Scan for the cell matching the given text and deliver its [X, Y] coordinate at center. 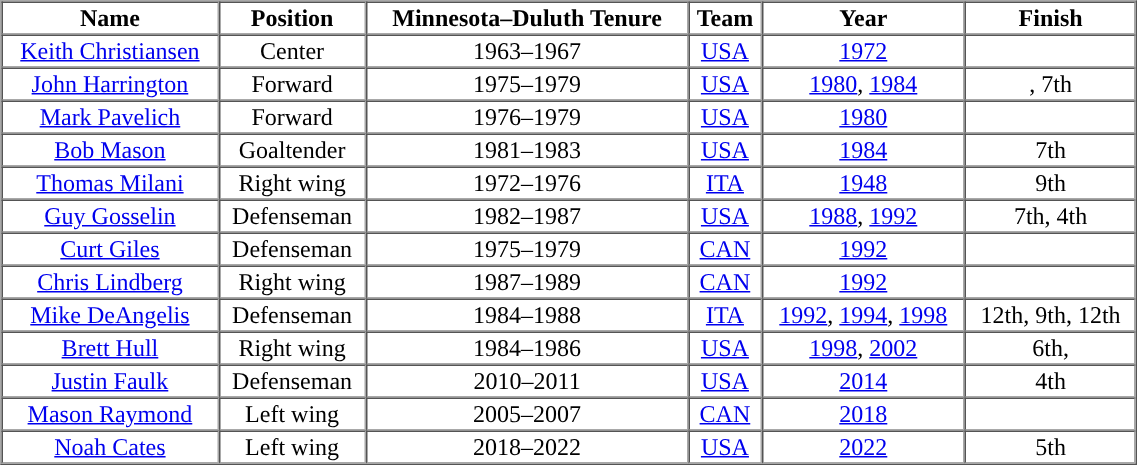
Name [110, 18]
Mason Raymond [110, 414]
6th, [1050, 348]
1980 [863, 116]
2010–2011 [528, 380]
John Harrington [110, 84]
Chris Lindberg [110, 282]
1972 [863, 50]
1948 [863, 182]
2018 [863, 414]
1987–1989 [528, 282]
Brett Hull [110, 348]
5th [1050, 446]
9th [1050, 182]
Center [292, 50]
Noah Cates [110, 446]
2022 [863, 446]
Year [863, 18]
1982–1987 [528, 216]
Team [724, 18]
1984–1986 [528, 348]
1976–1979 [528, 116]
2014 [863, 380]
1972–1976 [528, 182]
Finish [1050, 18]
Minnesota–Duluth Tenure [528, 18]
Keith Christiansen [110, 50]
Thomas Milani [110, 182]
1988, 1992 [863, 216]
Mark Pavelich [110, 116]
Mike DeAngelis [110, 314]
7th, 4th [1050, 216]
2018–2022 [528, 446]
Justin Faulk [110, 380]
Curt Giles [110, 248]
12th, 9th, 12th [1050, 314]
, 7th [1050, 84]
1963–1967 [528, 50]
1984 [863, 150]
1998, 2002 [863, 348]
Bob Mason [110, 150]
1981–1983 [528, 150]
1992, 1994, 1998 [863, 314]
Guy Gosselin [110, 216]
Position [292, 18]
2005–2007 [528, 414]
4th [1050, 380]
1980, 1984 [863, 84]
Goaltender [292, 150]
1984–1988 [528, 314]
7th [1050, 150]
